Scan for the cell matching the given text and deliver its (x, y) coordinate at center. 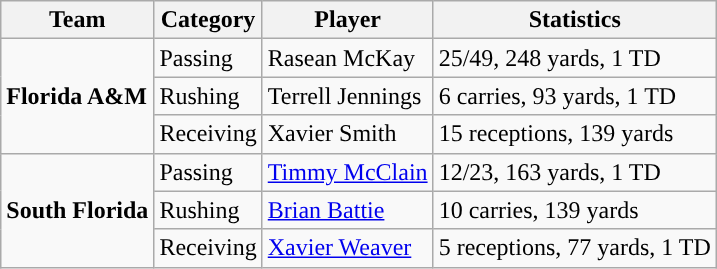
Team (78, 20)
Florida A&M (78, 96)
6 carries, 93 yards, 1 TD (574, 96)
15 receptions, 139 yards (574, 134)
5 receptions, 77 yards, 1 TD (574, 248)
Player (348, 20)
Statistics (574, 20)
Terrell Jennings (348, 96)
Brian Battie (348, 210)
25/49, 248 yards, 1 TD (574, 58)
Xavier Weaver (348, 248)
10 carries, 139 yards (574, 210)
Rasean McKay (348, 58)
Category (208, 20)
Xavier Smith (348, 134)
South Florida (78, 210)
Timmy McClain (348, 172)
12/23, 163 yards, 1 TD (574, 172)
